Scan for the cell matching the given text and deliver its [x, y] coordinate at center. 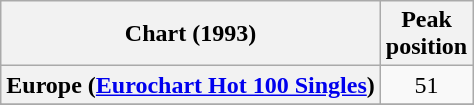
Peakposition [426, 34]
51 [426, 85]
Chart (1993) [191, 34]
Europe (Eurochart Hot 100 Singles) [191, 85]
